For the text-containing cell, return its midpoint in (X, Y) coordinate format. 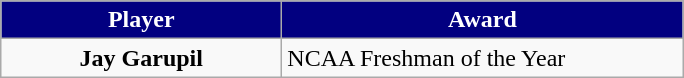
NCAA Freshman of the Year (482, 58)
Player (142, 20)
Award (482, 20)
Jay Garupil (142, 58)
